For the text-containing cell, return its midpoint in (X, Y) coordinate format. 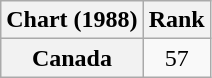
Rank (176, 20)
57 (176, 58)
Canada (72, 58)
Chart (1988) (72, 20)
